For the text-containing cell, return its midpoint in [X, Y] coordinate format. 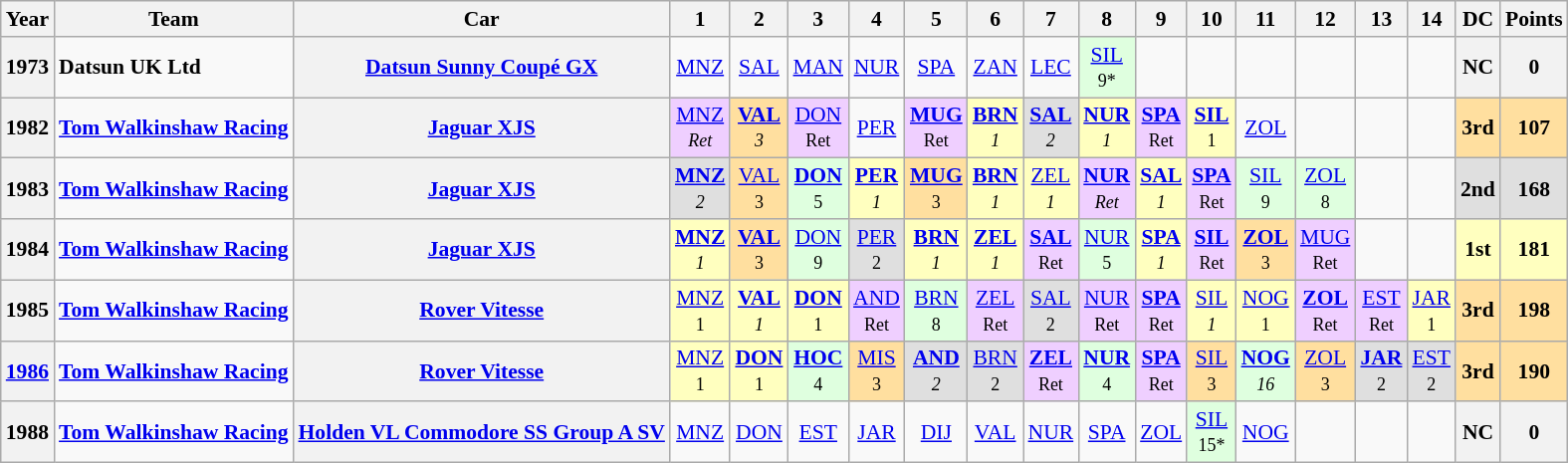
NUR1 [1107, 127]
Datsun UK Ltd [173, 68]
198 [1534, 311]
13 [1381, 19]
SIL15* [1211, 432]
ZAN [996, 68]
BRN2 [996, 370]
9 [1161, 19]
11 [1266, 19]
EST2 [1432, 370]
ANDRet [876, 311]
SIL9* [1107, 68]
12 [1326, 19]
SALRet [1051, 249]
JAR [876, 432]
SILRet [1211, 249]
2 [759, 19]
14 [1432, 19]
7 [1051, 19]
SPA1 [1161, 249]
NOG [1266, 432]
MNZ2 [700, 189]
1st [1477, 249]
Car [482, 19]
Points [1534, 19]
ZOL8 [1326, 189]
PER [876, 127]
PER1 [876, 189]
168 [1534, 189]
HOC4 [818, 370]
NUR4 [1107, 370]
EST [818, 432]
MUG3 [936, 189]
NOG1 [1266, 311]
1 [700, 19]
SAL1 [1161, 189]
VAL1 [759, 311]
Holden VL Commodore SS Group A SV [482, 432]
DONRet [818, 127]
VAL [996, 432]
DIJ [936, 432]
107 [1534, 127]
6 [996, 19]
1984 [28, 249]
SIL9 [1266, 189]
MNZRet [700, 127]
JAR2 [1381, 370]
1973 [28, 68]
ESTRet [1381, 311]
10 [1211, 19]
190 [1534, 370]
Team [173, 19]
1985 [28, 311]
1982 [28, 127]
Datsun Sunny Coupé GX [482, 68]
DON [759, 432]
JAR1 [1432, 311]
DON5 [818, 189]
NOG16 [1266, 370]
AND2 [936, 370]
MIS3 [876, 370]
BRN8 [936, 311]
5 [936, 19]
NUR5 [1107, 249]
DON9 [818, 249]
PER2 [876, 249]
1988 [28, 432]
LEC [1051, 68]
DC [1477, 19]
2nd [1477, 189]
ZOLRet [1326, 311]
SAL [759, 68]
MAN [818, 68]
1986 [28, 370]
1983 [28, 189]
8 [1107, 19]
SIL3 [1211, 370]
181 [1534, 249]
4 [876, 19]
3 [818, 19]
Year [28, 19]
